Pinpoint the cell where the given text exists, returning its (x, y) midpoint coordinate. 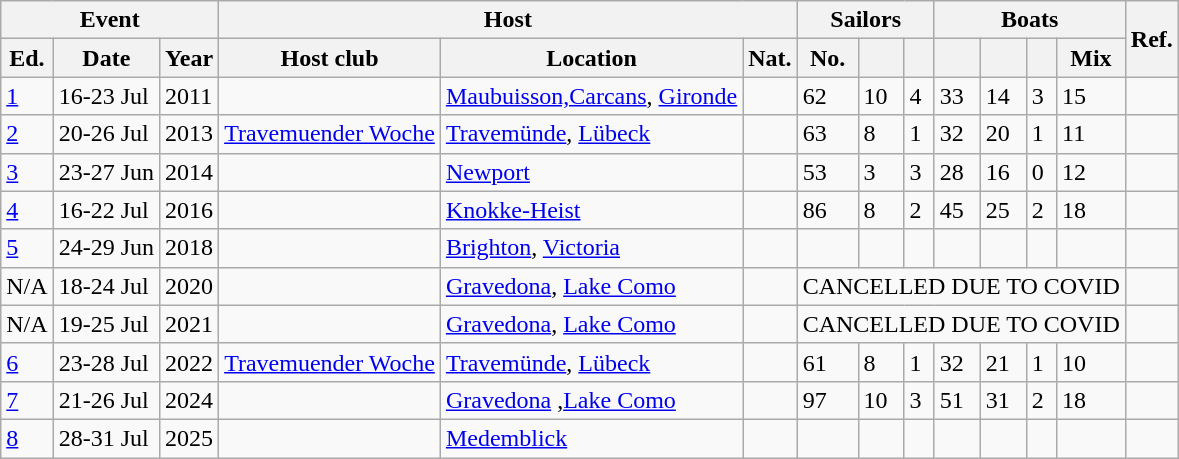
2013 (190, 134)
Year (190, 58)
86 (828, 210)
0 (1041, 172)
Date (106, 58)
20-26 Jul (106, 134)
14 (1003, 96)
23-28 Jul (106, 362)
7 (27, 400)
No. (828, 58)
62 (828, 96)
16-22 Jul (106, 210)
2016 (190, 210)
23-27 Jun (106, 172)
21-26 Jul (106, 400)
63 (828, 134)
31 (1003, 400)
2011 (190, 96)
51 (957, 400)
Newport (591, 172)
18-24 Jul (106, 286)
2014 (190, 172)
Event (110, 20)
Boats (1030, 20)
2022 (190, 362)
45 (957, 210)
2025 (190, 438)
Mix (1090, 58)
20 (1003, 134)
15 (1090, 96)
61 (828, 362)
Host club (330, 58)
12 (1090, 172)
Sailors (866, 20)
53 (828, 172)
Knokke-Heist (591, 210)
Maubuisson,Carcans, Gironde (591, 96)
25 (1003, 210)
33 (957, 96)
Location (591, 58)
Nat. (770, 58)
24-29 Jun (106, 248)
Medemblick (591, 438)
16 (1003, 172)
21 (1003, 362)
11 (1090, 134)
19-25 Jul (106, 324)
Brighton, Victoria (591, 248)
97 (828, 400)
2021 (190, 324)
6 (27, 362)
28 (957, 172)
2020 (190, 286)
Ref. (1152, 39)
28-31 Jul (106, 438)
Ed. (27, 58)
16-23 Jul (106, 96)
Host (508, 20)
2024 (190, 400)
Gravedona ,Lake Como (591, 400)
5 (27, 248)
2018 (190, 248)
